Scan for the cell matching the given text and deliver its (X, Y) coordinate at center. 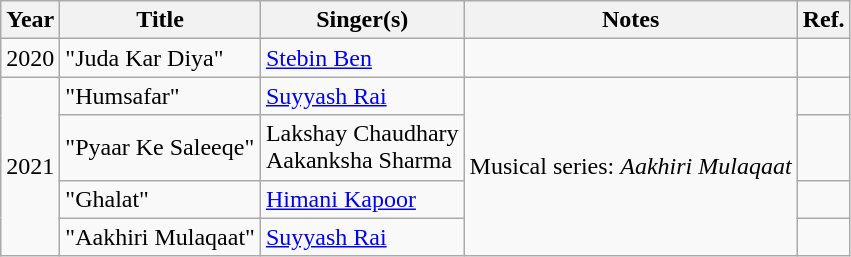
"Juda Kar Diya" (160, 58)
Musical series: Aakhiri Mulaqaat (630, 166)
Stebin Ben (362, 58)
2021 (30, 166)
"Humsafar" (160, 96)
2020 (30, 58)
Lakshay ChaudharyAakanksha Sharma (362, 148)
Notes (630, 20)
Ref. (824, 20)
Title (160, 20)
"Aakhiri Mulaqaat" (160, 237)
Singer(s) (362, 20)
"Ghalat" (160, 199)
"Pyaar Ke Saleeqe" (160, 148)
Year (30, 20)
Himani Kapoor (362, 199)
